Determine the [x, y] coordinate at the center of the cell enclosing the given text.  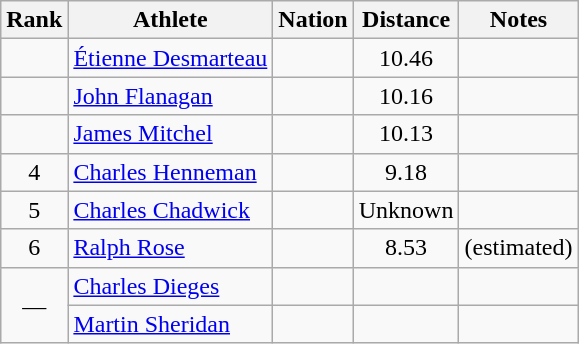
Charles Henneman [170, 172]
Charles Chadwick [170, 210]
8.53 [406, 248]
10.16 [406, 96]
Notes [518, 20]
Charles Dieges [170, 286]
Ralph Rose [170, 248]
— [34, 305]
4 [34, 172]
Nation [313, 20]
10.13 [406, 134]
James Mitchel [170, 134]
John Flanagan [170, 96]
Martin Sheridan [170, 324]
6 [34, 248]
Athlete [170, 20]
10.46 [406, 58]
9.18 [406, 172]
5 [34, 210]
Unknown [406, 210]
Rank [34, 20]
(estimated) [518, 248]
Étienne Desmarteau [170, 58]
Distance [406, 20]
